Detect which cell encompasses the target text, then output its (x, y) center coordinate. 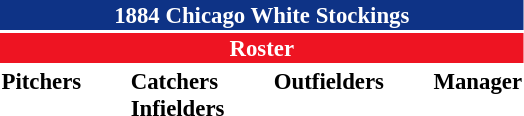
Roster (262, 48)
1884 Chicago White Stockings (262, 15)
